Locate the cell with the specified text and output its (x, y) center coordinate. 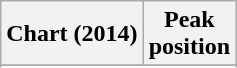
Peakposition (189, 34)
Chart (2014) (72, 34)
